Output the (x, y) coordinate of the center of the cell containing the given text.  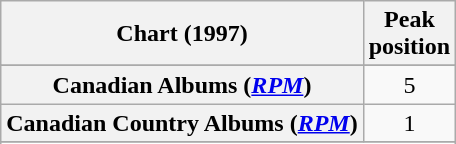
Chart (1997) (182, 34)
Peak position (409, 34)
5 (409, 85)
Canadian Country Albums (RPM) (182, 123)
Canadian Albums (RPM) (182, 85)
1 (409, 123)
